Find where the given text appears and provide that cell's center as [X, Y] coordinate. 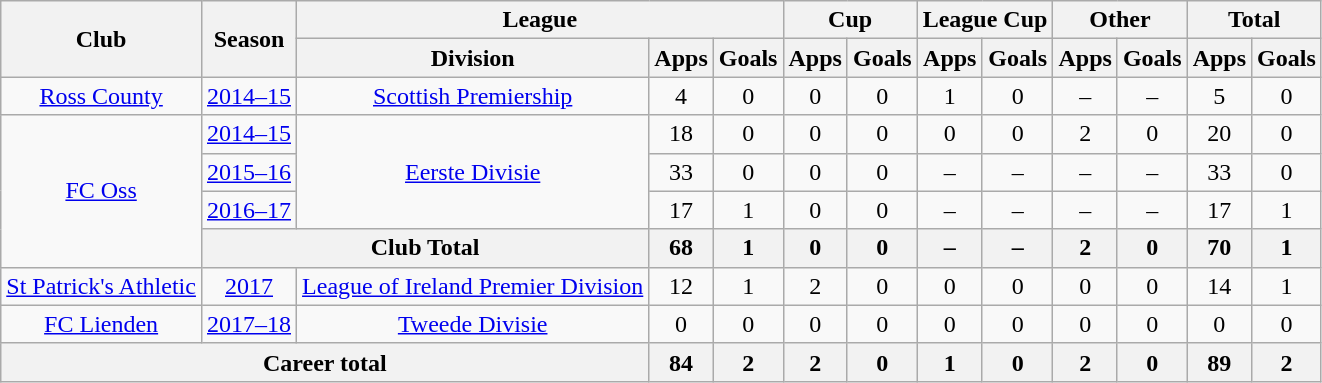
Scottish Premiership [473, 96]
84 [681, 362]
89 [1219, 362]
Tweede Divisie [473, 324]
Club [102, 39]
18 [681, 134]
20 [1219, 134]
League of Ireland Premier Division [473, 286]
FC Oss [102, 191]
Eerste Divisie [473, 172]
2017–18 [248, 324]
Ross County [102, 96]
Career total [325, 362]
14 [1219, 286]
2017 [248, 286]
4 [681, 96]
2016–17 [248, 210]
St Patrick's Athletic [102, 286]
Other [1120, 20]
Season [248, 39]
League Cup [985, 20]
68 [681, 248]
5 [1219, 96]
2015–16 [248, 172]
League [540, 20]
Division [473, 58]
Club Total [424, 248]
12 [681, 286]
Cup [850, 20]
Total [1254, 20]
FC Lienden [102, 324]
70 [1219, 248]
